Pinpoint the cell where the given text exists, returning its [x, y] midpoint coordinate. 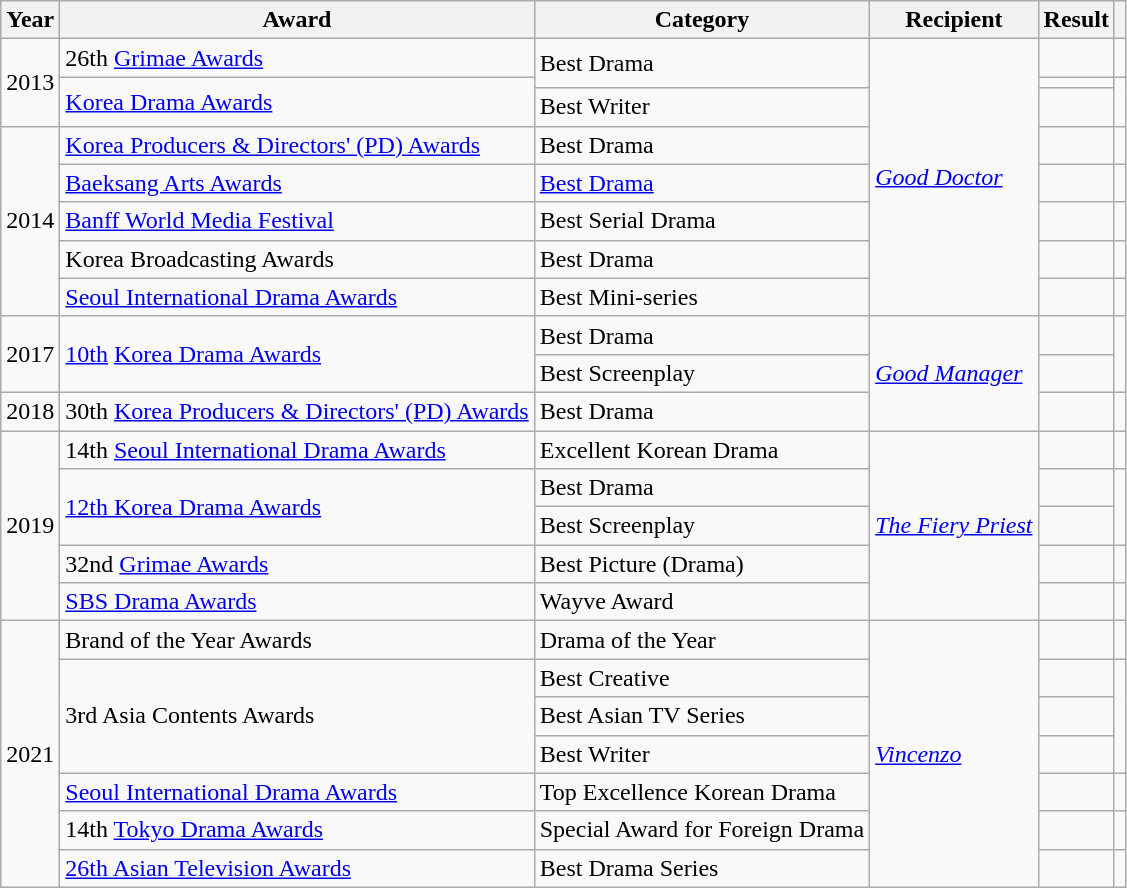
Banff World Media Festival [297, 221]
2018 [30, 411]
Wayve Award [702, 602]
Best Creative [702, 678]
Korea Drama Awards [297, 102]
Best Drama Series [702, 868]
Good Manager [954, 373]
Best Mini-series [702, 297]
Result [1076, 20]
14th Seoul International Drama Awards [297, 449]
Top Excellence Korean Drama [702, 792]
2021 [30, 754]
Recipient [954, 20]
2013 [30, 82]
14th Tokyo Drama Awards [297, 830]
Year [30, 20]
Baeksang Arts Awards [297, 183]
32nd Grimae Awards [297, 564]
2019 [30, 525]
Korea Broadcasting Awards [297, 259]
Best Picture (Drama) [702, 564]
Award [297, 20]
Drama of the Year [702, 640]
2014 [30, 221]
12th Korea Drama Awards [297, 507]
Category [702, 20]
Brand of the Year Awards [297, 640]
30th Korea Producers & Directors' (PD) Awards [297, 411]
Korea Producers & Directors' (PD) Awards [297, 145]
Good Doctor [954, 178]
Excellent Korean Drama [702, 449]
10th Korea Drama Awards [297, 354]
2017 [30, 354]
26th Grimae Awards [297, 58]
26th Asian Television Awards [297, 868]
The Fiery Priest [954, 525]
Vincenzo [954, 754]
3rd Asia Contents Awards [297, 716]
Best Serial Drama [702, 221]
Special Award for Foreign Drama [702, 830]
SBS Drama Awards [297, 602]
Best Asian TV Series [702, 716]
